Detect which cell encompasses the target text, then output its [x, y] center coordinate. 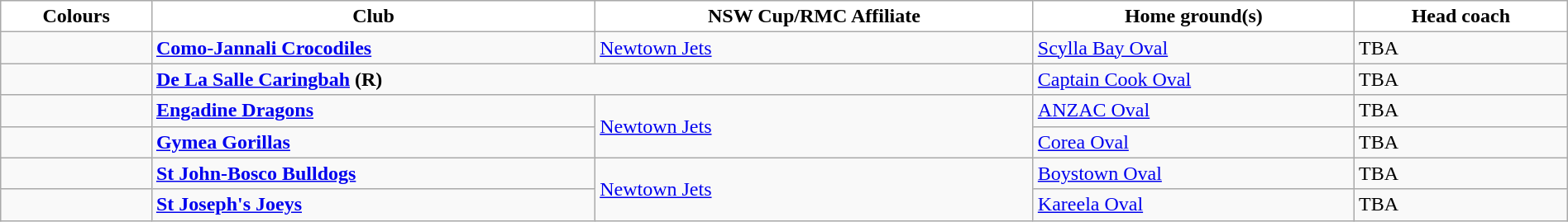
De La Salle Caringbah (R) [592, 79]
ANZAC Oval [1193, 111]
Club [373, 17]
St Joseph's Joeys [373, 205]
St John-Bosco Bulldogs [373, 173]
Boystown Oval [1193, 173]
Captain Cook Oval [1193, 79]
NSW Cup/RMC Affiliate [815, 17]
Engadine Dragons [373, 111]
Head coach [1460, 17]
Kareela Oval [1193, 205]
Como-Jannali Crocodiles [373, 48]
Scylla Bay Oval [1193, 48]
Corea Oval [1193, 142]
Gymea Gorillas [373, 142]
Home ground(s) [1193, 17]
Colours [76, 17]
